Locate the cell with the specified text and output its [x, y] center coordinate. 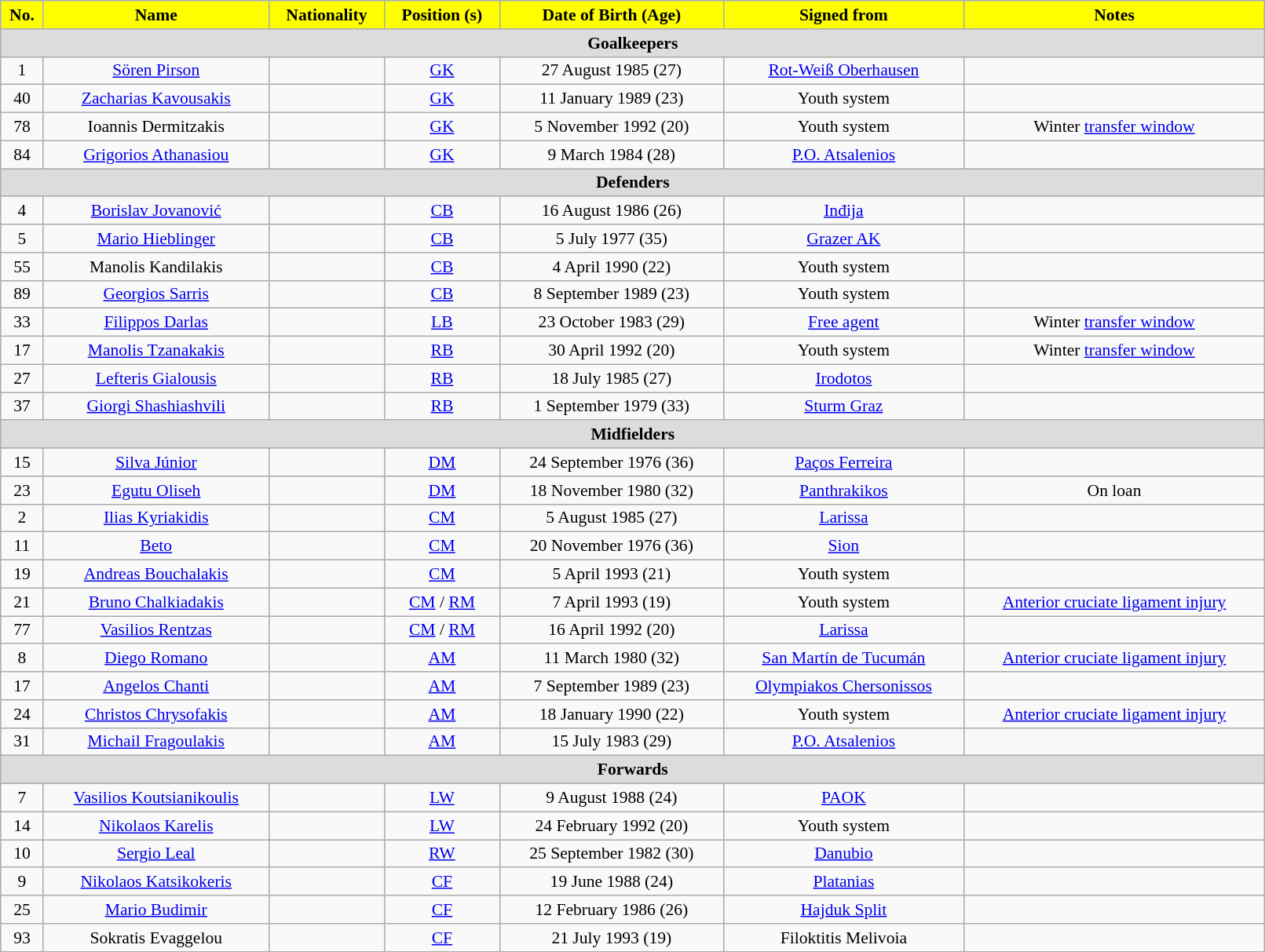
Date of Birth (Age) [611, 15]
On loan [1114, 491]
15 [22, 462]
Ioannis Dermitzakis [155, 127]
37 [22, 407]
24 [22, 714]
11 March 1980 (32) [611, 658]
30 April 1992 (20) [611, 351]
Nationality [327, 15]
Position (s) [443, 15]
Sturm Graz [844, 407]
Sion [844, 546]
Olympiakos Chersonissos [844, 686]
LB [443, 323]
9 [22, 882]
Beto [155, 546]
25 [22, 910]
18 July 1985 (27) [611, 378]
Hajduk Split [844, 910]
8 [22, 658]
Sokratis Evaggelou [155, 938]
21 July 1993 (19) [611, 938]
23 October 1983 (29) [611, 323]
12 February 1986 (26) [611, 910]
5 April 1993 (21) [611, 574]
27 [22, 378]
Ilias Kyriakidis [155, 518]
84 [22, 155]
Platanias [844, 882]
Name [155, 15]
Georgios Sarris [155, 294]
5 November 1992 (20) [611, 127]
Panthrakikos [844, 491]
9 August 1988 (24) [611, 798]
Forwards [633, 770]
23 [22, 491]
Filoktitis Melivoia [844, 938]
Inđija [844, 211]
5 July 1977 (35) [611, 239]
18 January 1990 (22) [611, 714]
5 August 1985 (27) [611, 518]
Giorgi Shashiashvili [155, 407]
Egutu Oliseh [155, 491]
24 September 1976 (36) [611, 462]
19 [22, 574]
San Martín de Tucumán [844, 658]
PAOK [844, 798]
11 [22, 546]
4 [22, 211]
Vasilios Koutsianikoulis [155, 798]
89 [22, 294]
11 January 1989 (23) [611, 99]
Borislav Jovanović [155, 211]
24 February 1992 (20) [611, 826]
19 June 1988 (24) [611, 882]
4 April 1990 (22) [611, 267]
Defenders [633, 183]
Vasilios Rentzas [155, 630]
Grigorios Athanasiou [155, 155]
Bruno Chalkiadakis [155, 602]
Free agent [844, 323]
31 [22, 742]
20 November 1976 (36) [611, 546]
Manolis Kandilakis [155, 267]
Mario Budimir [155, 910]
33 [22, 323]
10 [22, 854]
No. [22, 15]
5 [22, 239]
55 [22, 267]
Paços Ferreira [844, 462]
8 September 1989 (23) [611, 294]
Rot-Weiß Oberhausen [844, 71]
1 [22, 71]
78 [22, 127]
16 August 1986 (26) [611, 211]
14 [22, 826]
Diego Romano [155, 658]
21 [22, 602]
Michail Fragoulakis [155, 742]
Andreas Bouchalakis [155, 574]
7 April 1993 (19) [611, 602]
15 July 1983 (29) [611, 742]
18 November 1980 (32) [611, 491]
Notes [1114, 15]
Christos Chrysofakis [155, 714]
Grazer AK [844, 239]
25 September 1982 (30) [611, 854]
Silva Júnior [155, 462]
Manolis Tzanakakis [155, 351]
Nikolaos Katsikokeris [155, 882]
Goalkeepers [633, 43]
Danubio [844, 854]
Nikolaos Karelis [155, 826]
Zacharias Kavousakis [155, 99]
Sören Pirson [155, 71]
Mario Hieblinger [155, 239]
Angelos Chanti [155, 686]
2 [22, 518]
RW [443, 854]
27 August 1985 (27) [611, 71]
Sergio Leal [155, 854]
Signed from [844, 15]
9 March 1984 (28) [611, 155]
77 [22, 630]
Irodotos [844, 378]
Midfielders [633, 435]
7 [22, 798]
93 [22, 938]
40 [22, 99]
1 September 1979 (33) [611, 407]
16 April 1992 (20) [611, 630]
Filippos Darlas [155, 323]
7 September 1989 (23) [611, 686]
Lefteris Gialousis [155, 378]
